Extract the (X, Y) coordinate from the center of the cell holding the provided text.  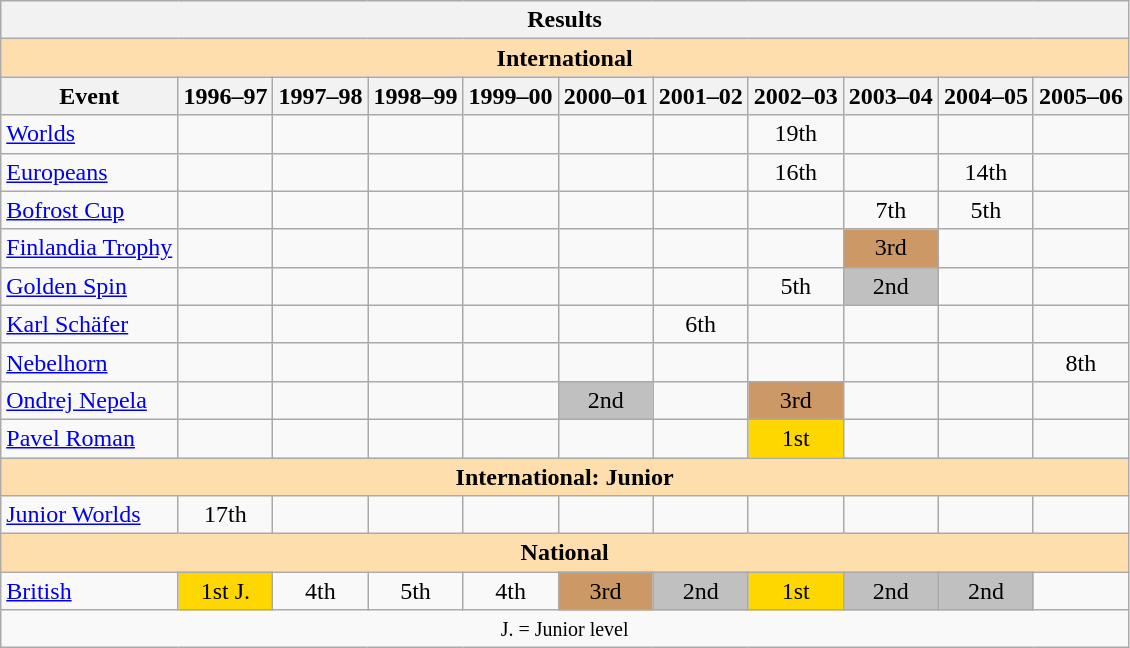
International: Junior (565, 477)
Results (565, 20)
2001–02 (700, 96)
2005–06 (1080, 96)
J. = Junior level (565, 629)
Worlds (90, 134)
Finlandia Trophy (90, 248)
Bofrost Cup (90, 210)
Ondrej Nepela (90, 400)
16th (796, 172)
14th (986, 172)
Europeans (90, 172)
1997–98 (320, 96)
Event (90, 96)
8th (1080, 362)
International (565, 58)
1998–99 (416, 96)
Pavel Roman (90, 438)
1st J. (226, 591)
Karl Schäfer (90, 324)
6th (700, 324)
2003–04 (890, 96)
Golden Spin (90, 286)
1999–00 (510, 96)
1996–97 (226, 96)
British (90, 591)
National (565, 553)
2000–01 (606, 96)
Nebelhorn (90, 362)
19th (796, 134)
Junior Worlds (90, 515)
17th (226, 515)
7th (890, 210)
2004–05 (986, 96)
2002–03 (796, 96)
